Detect which cell encompasses the target text, then output its [x, y] center coordinate. 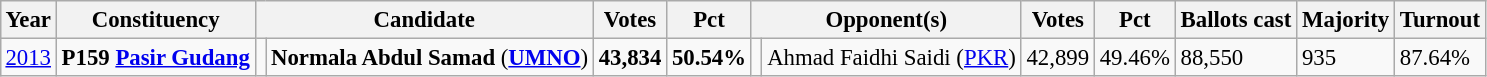
Ballots cast [1236, 20]
2013 [28, 57]
49.46% [1134, 57]
43,834 [630, 57]
87.64% [1440, 57]
P159 Pasir Gudang [156, 57]
Constituency [156, 20]
88,550 [1236, 57]
Turnout [1440, 20]
42,899 [1058, 57]
Year [28, 20]
Majority [1346, 20]
Normala Abdul Samad (UMNO) [430, 57]
Ahmad Faidhi Saidi (PKR) [892, 57]
50.54% [710, 57]
Candidate [424, 20]
935 [1346, 57]
Opponent(s) [886, 20]
